Pinpoint the cell where the given text exists, returning its (x, y) midpoint coordinate. 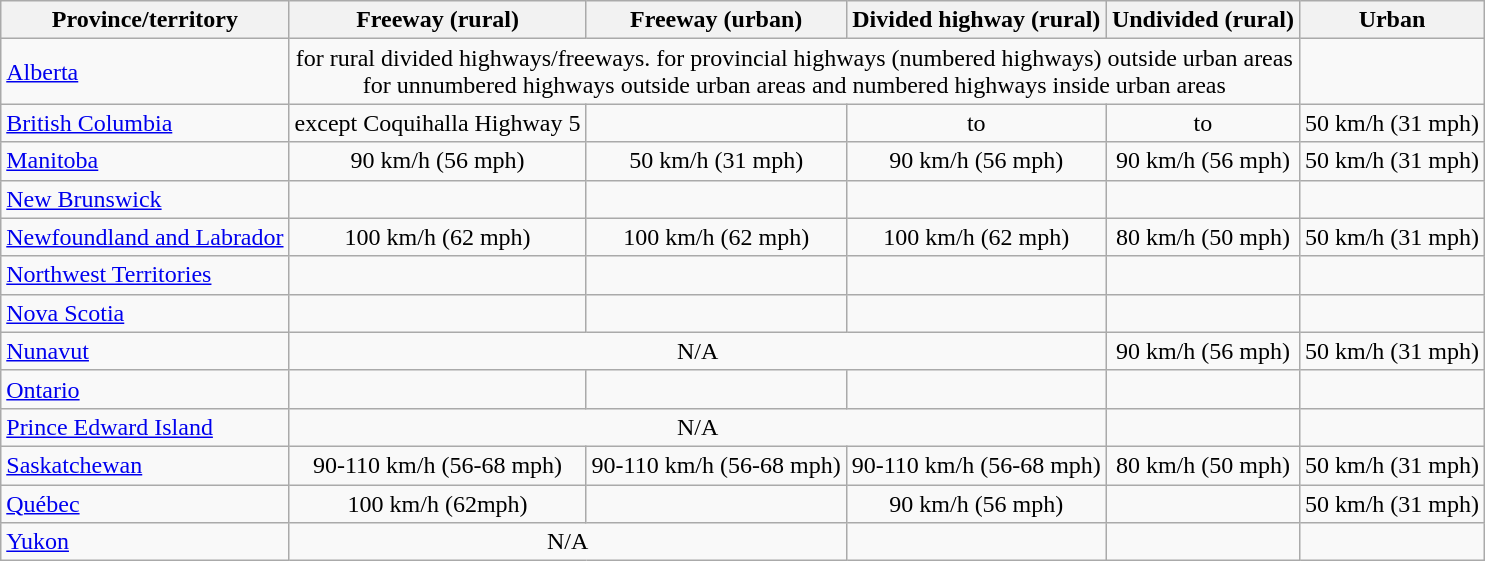
Yukon (145, 542)
Divided highway (rural) (976, 20)
Province/territory (145, 20)
Nunavut (145, 351)
New Brunswick (145, 199)
Manitoba (145, 161)
Freeway (rural) (438, 20)
100 km/h (62mph) (438, 503)
except Coquihalla Highway 5 (438, 123)
Québec (145, 503)
Alberta (145, 72)
Undivided (rural) (1202, 20)
Nova Scotia (145, 313)
Prince Edward Island (145, 427)
Northwest Territories (145, 275)
Freeway (urban) (716, 20)
Urban (1392, 20)
Saskatchewan (145, 465)
British Columbia (145, 123)
Ontario (145, 389)
Newfoundland and Labrador (145, 237)
